Extract the (X, Y) coordinate from the center of the cell holding the provided text.  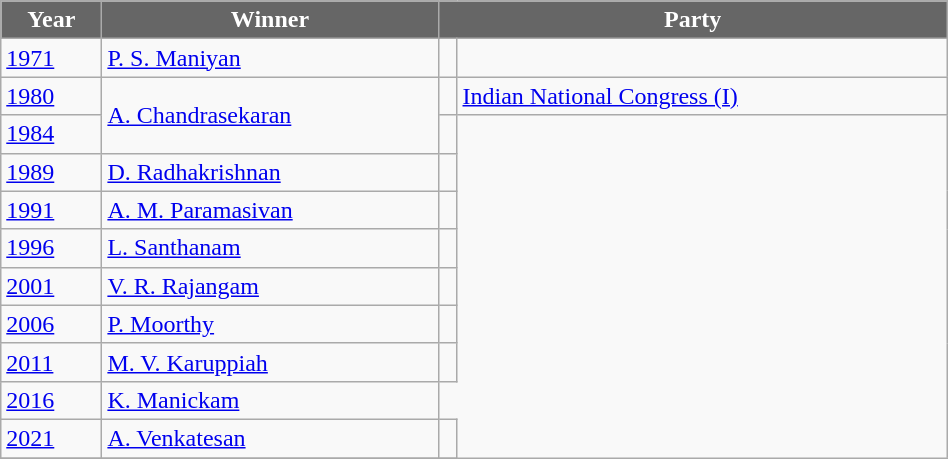
1971 (52, 58)
Winner (270, 20)
1991 (52, 210)
Party (692, 20)
Indian National Congress (I) (702, 96)
2011 (52, 362)
1989 (52, 172)
2021 (52, 438)
L. Santhanam (270, 248)
M. V. Karuppiah (270, 362)
A. Chandrasekaran (270, 115)
D. Radhakrishnan (270, 172)
2006 (52, 324)
P. S. Maniyan (270, 58)
V. R. Rajangam (270, 286)
1984 (52, 134)
1980 (52, 96)
A. Venkatesan (270, 438)
Year (52, 20)
1996 (52, 248)
K. Manickam (270, 400)
A. M. Paramasivan (270, 210)
P. Moorthy (270, 324)
2016 (52, 400)
2001 (52, 286)
